Locate the cell with the specified text and output its (x, y) center coordinate. 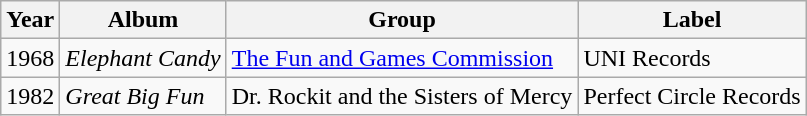
Perfect Circle Records (692, 96)
Elephant Candy (143, 58)
UNI Records (692, 58)
1968 (30, 58)
Label (692, 20)
The Fun and Games Commission (402, 58)
Great Big Fun (143, 96)
Dr. Rockit and the Sisters of Mercy (402, 96)
Year (30, 20)
1982 (30, 96)
Group (402, 20)
Album (143, 20)
